Identify which cell holds the provided text, then report its (x, y) central coordinate. 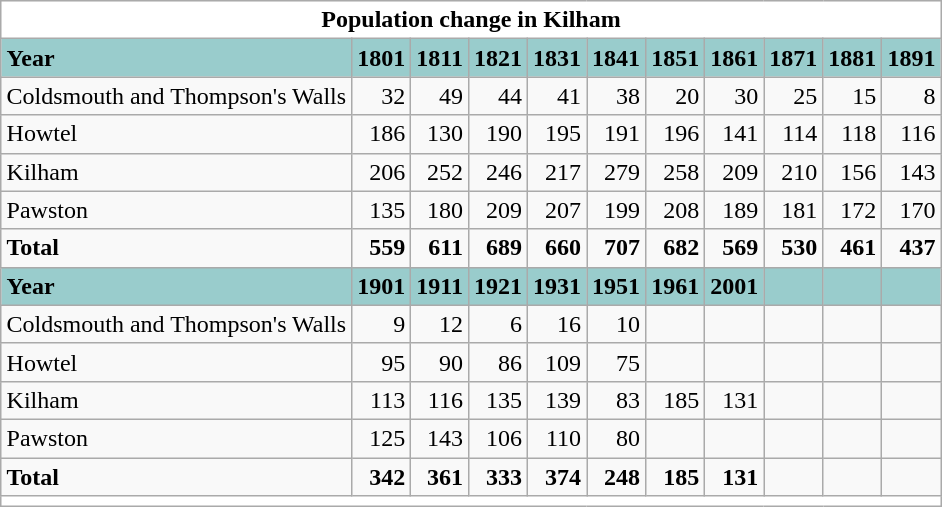
1821 (498, 58)
170 (912, 210)
195 (558, 134)
25 (794, 96)
90 (440, 362)
15 (852, 96)
569 (734, 248)
682 (676, 248)
114 (794, 134)
83 (616, 400)
20 (676, 96)
1851 (676, 58)
1841 (616, 58)
707 (616, 248)
113 (382, 400)
208 (676, 210)
246 (498, 172)
106 (498, 438)
8 (912, 96)
210 (794, 172)
361 (440, 477)
660 (558, 248)
109 (558, 362)
611 (440, 248)
41 (558, 96)
30 (734, 96)
1901 (382, 286)
1861 (734, 58)
10 (616, 324)
374 (558, 477)
130 (440, 134)
172 (852, 210)
1801 (382, 58)
1811 (440, 58)
437 (912, 248)
12 (440, 324)
206 (382, 172)
2001 (734, 286)
1951 (616, 286)
252 (440, 172)
279 (616, 172)
191 (616, 134)
186 (382, 134)
189 (734, 210)
248 (616, 477)
258 (676, 172)
342 (382, 477)
16 (558, 324)
1871 (794, 58)
190 (498, 134)
110 (558, 438)
49 (440, 96)
9 (382, 324)
196 (676, 134)
180 (440, 210)
1961 (676, 286)
32 (382, 96)
461 (852, 248)
1911 (440, 286)
156 (852, 172)
6 (498, 324)
530 (794, 248)
75 (616, 362)
559 (382, 248)
1891 (912, 58)
217 (558, 172)
139 (558, 400)
1931 (558, 286)
44 (498, 96)
95 (382, 362)
141 (734, 134)
80 (616, 438)
1831 (558, 58)
689 (498, 248)
86 (498, 362)
199 (616, 210)
1921 (498, 286)
333 (498, 477)
1881 (852, 58)
38 (616, 96)
125 (382, 438)
118 (852, 134)
Population change in Kilham (471, 20)
181 (794, 210)
207 (558, 210)
